Identify which cell holds the provided text, then report its [X, Y] central coordinate. 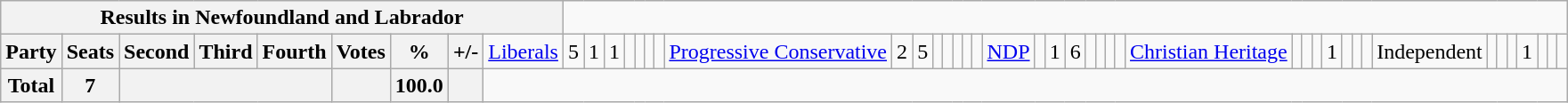
Seats [90, 51]
Fourth [294, 51]
Liberals [524, 51]
Votes [361, 51]
% [418, 51]
Party [31, 51]
2 [903, 51]
Second [157, 51]
NDP [1008, 51]
7 [90, 85]
6 [1076, 51]
100.0 [418, 85]
Christian Heritage [1209, 51]
Total [31, 85]
Third [226, 51]
Progressive Conservative [778, 51]
+/- [465, 51]
Results in Newfoundland and Labrador [282, 18]
Independent [1430, 51]
